Pinpoint the cell where the given text exists, returning its (X, Y) midpoint coordinate. 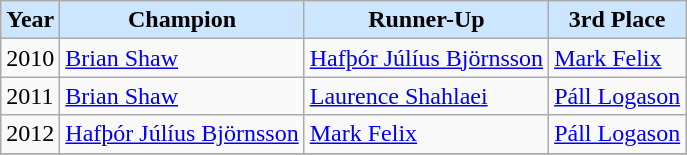
2011 (30, 96)
Runner-Up (426, 20)
Champion (182, 20)
Year (30, 20)
Laurence Shahlaei (426, 96)
3rd Place (618, 20)
2012 (30, 134)
2010 (30, 58)
